Identify which cell holds the provided text, then report its [X, Y] central coordinate. 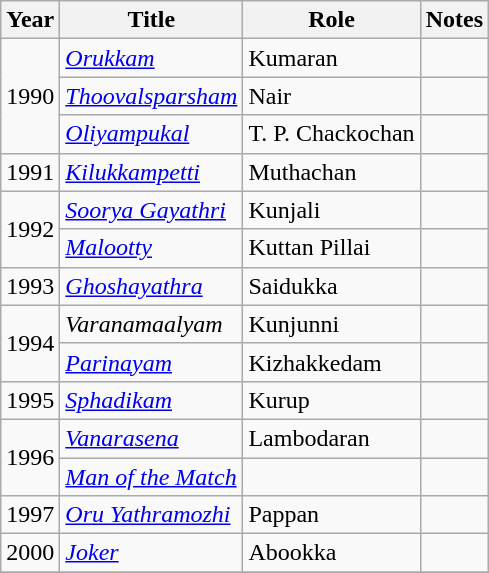
1991 [30, 172]
2000 [30, 553]
Kurup [332, 400]
Year [30, 20]
1990 [30, 96]
Ghoshayathra [152, 286]
Abookka [332, 553]
1995 [30, 400]
Kuttan Pillai [332, 248]
Muthachan [332, 172]
1994 [30, 343]
Soorya Gayathri [152, 210]
Role [332, 20]
1997 [30, 515]
T. P. Chackochan [332, 134]
Oru Yathramozhi [152, 515]
Saidukka [332, 286]
Kumaran [332, 58]
Pappan [332, 515]
Thoovalsparsham [152, 96]
Parinayam [152, 362]
Malootty [152, 248]
Kunjunni [332, 324]
Lambodaran [332, 438]
Man of the Match [152, 477]
Kunjali [332, 210]
Nair [332, 96]
1992 [30, 229]
1996 [30, 457]
Notes [454, 20]
Title [152, 20]
1993 [30, 286]
Vanarasena [152, 438]
Kilukkampetti [152, 172]
Varanamaalyam [152, 324]
Orukkam [152, 58]
Sphadikam [152, 400]
Oliyampukal [152, 134]
Kizhakkedam [332, 362]
Joker [152, 553]
